Return the [x, y] coordinate for the center point of the cell that contains the specified text.  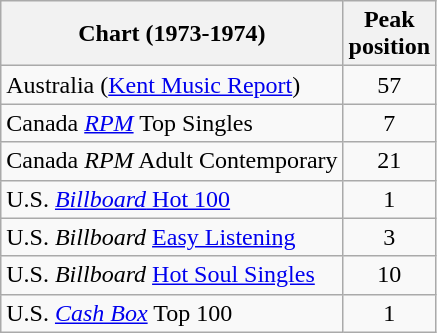
Canada RPM Adult Contemporary [172, 161]
Peakposition [389, 34]
U.S. Cash Box Top 100 [172, 313]
U.S. Billboard Hot Soul Singles [172, 275]
U.S. Billboard Easy Listening [172, 237]
Australia (Kent Music Report) [172, 85]
7 [389, 123]
21 [389, 161]
57 [389, 85]
Canada RPM Top Singles [172, 123]
10 [389, 275]
3 [389, 237]
U.S. Billboard Hot 100 [172, 199]
Chart (1973-1974) [172, 34]
